Determine the [X, Y] coordinate at the center of the cell enclosing the given text.  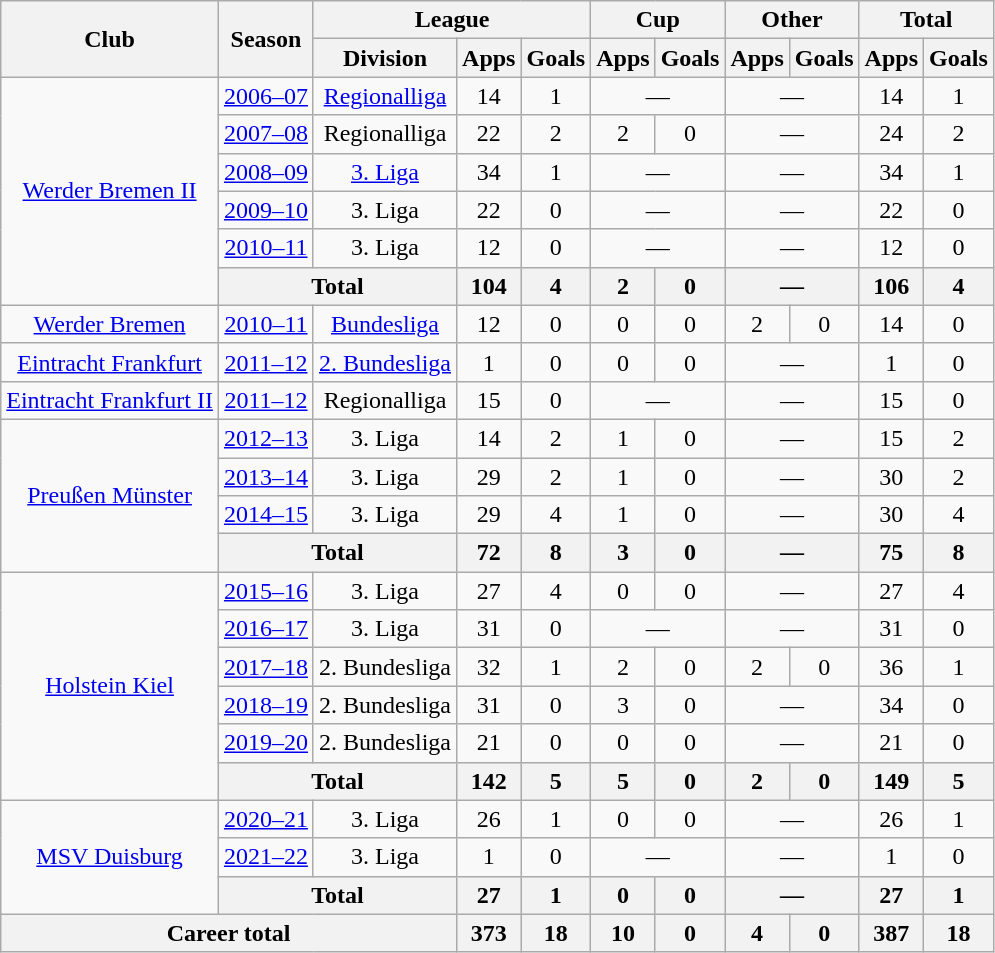
10 [623, 933]
106 [891, 286]
MSV Duisburg [110, 857]
Werder Bremen II [110, 191]
24 [891, 134]
149 [891, 781]
2019–20 [266, 743]
Cup [658, 20]
Eintracht Frankfurt II [110, 400]
Other [792, 20]
32 [489, 667]
Werder Bremen [110, 324]
Season [266, 39]
2012–13 [266, 438]
104 [489, 286]
373 [489, 933]
2013–14 [266, 477]
2020–21 [266, 819]
Career total [229, 933]
Bundesliga [384, 324]
2016–17 [266, 629]
387 [891, 933]
2018–19 [266, 705]
36 [891, 667]
Club [110, 39]
Eintracht Frankfurt [110, 362]
Preußen Münster [110, 495]
142 [489, 781]
2008–09 [266, 172]
72 [489, 553]
2014–15 [266, 515]
2009–10 [266, 210]
Holstein Kiel [110, 686]
2015–16 [266, 591]
2017–18 [266, 667]
2006–07 [266, 96]
Division [384, 58]
2021–22 [266, 857]
League [452, 20]
2007–08 [266, 134]
75 [891, 553]
